Capture the cell that displays the provided text and extract its [x, y] central coordinate. 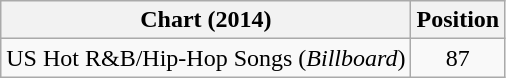
Position [458, 20]
Chart (2014) [206, 20]
87 [458, 58]
US Hot R&B/Hip-Hop Songs (Billboard) [206, 58]
